Locate the cell with the specified text and output its [x, y] center coordinate. 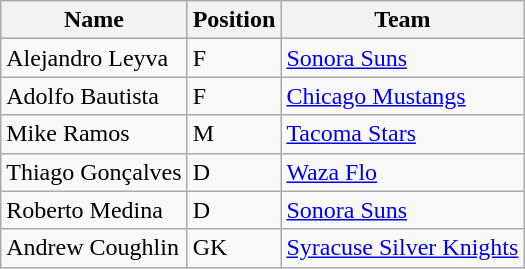
Chicago Mustangs [402, 96]
Roberto Medina [94, 210]
Waza Flo [402, 172]
Mike Ramos [94, 134]
Name [94, 20]
Tacoma Stars [402, 134]
Team [402, 20]
M [234, 134]
Syracuse Silver Knights [402, 248]
Alejandro Leyva [94, 58]
Position [234, 20]
Thiago Gonçalves [94, 172]
Adolfo Bautista [94, 96]
GK [234, 248]
Andrew Coughlin [94, 248]
